Output the (x, y) coordinate of the center of the cell containing the given text.  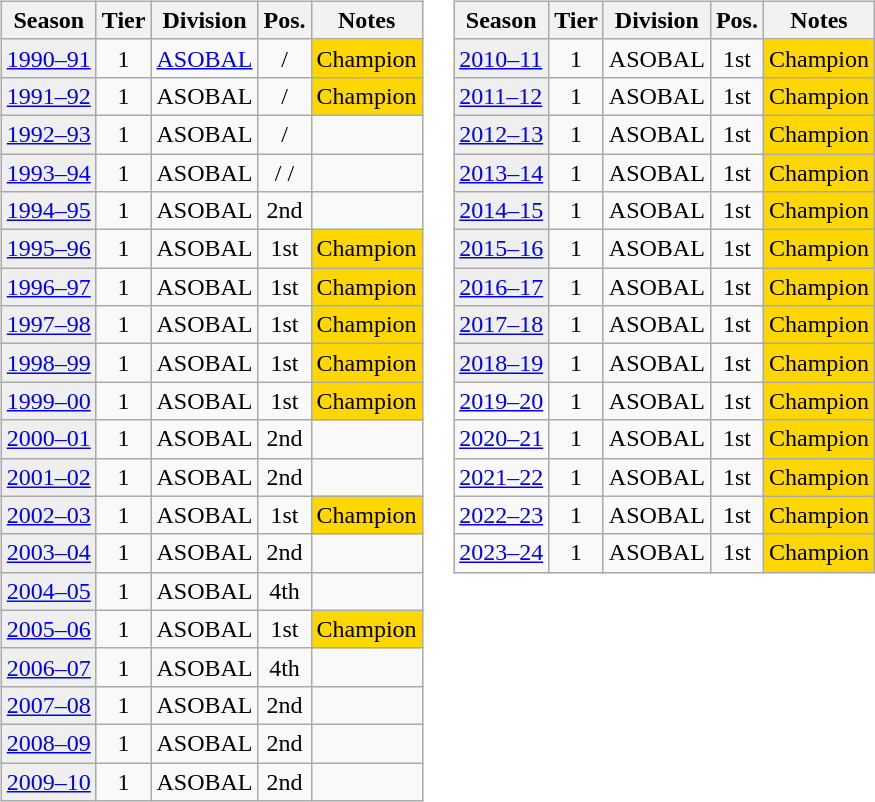
1990–91 (48, 58)
1999–00 (48, 401)
2006–07 (48, 667)
1998–99 (48, 363)
1994–95 (48, 211)
2009–10 (48, 781)
2004–05 (48, 591)
2003–04 (48, 553)
2019–20 (502, 401)
2021–22 (502, 477)
/ / (284, 173)
2001–02 (48, 477)
2022–23 (502, 515)
1991–92 (48, 96)
2010–11 (502, 58)
1993–94 (48, 173)
2023–24 (502, 553)
2007–08 (48, 705)
1995–96 (48, 249)
1997–98 (48, 325)
2013–14 (502, 173)
2002–03 (48, 515)
2005–06 (48, 629)
2014–15 (502, 211)
2020–21 (502, 439)
1992–93 (48, 134)
2015–16 (502, 249)
2000–01 (48, 439)
2011–12 (502, 96)
2017–18 (502, 325)
2012–13 (502, 134)
2018–19 (502, 363)
2016–17 (502, 287)
1996–97 (48, 287)
2008–09 (48, 743)
